Search for the cell housing the specified text and yield its (x, y) center coordinate. 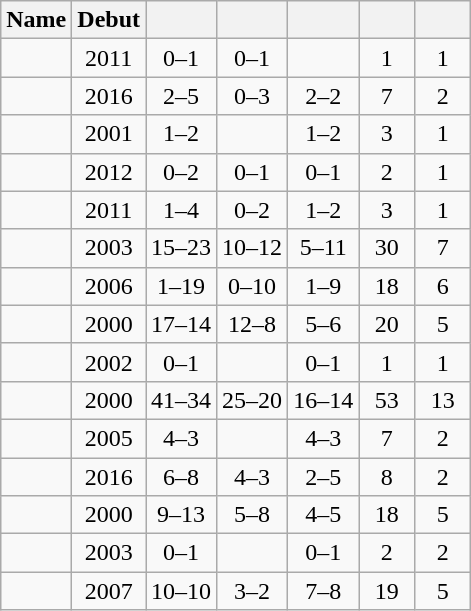
16–14 (324, 400)
7–8 (324, 591)
17–14 (182, 324)
2001 (109, 134)
13 (443, 400)
5–6 (324, 324)
30 (387, 248)
5–8 (252, 515)
10–10 (182, 591)
10–12 (252, 248)
Debut (109, 20)
41–34 (182, 400)
2012 (109, 172)
8 (387, 477)
2002 (109, 362)
1–19 (182, 286)
6 (443, 286)
2006 (109, 286)
6–8 (182, 477)
2–2 (324, 96)
2005 (109, 438)
12–8 (252, 324)
25–20 (252, 400)
0–10 (252, 286)
5–11 (324, 248)
3–2 (252, 591)
20 (387, 324)
9–13 (182, 515)
Name (36, 20)
19 (387, 591)
0–3 (252, 96)
4–5 (324, 515)
15–23 (182, 248)
1–4 (182, 210)
1–9 (324, 286)
53 (387, 400)
2007 (109, 591)
